Return the [X, Y] coordinate for the center point of the cell that contains the specified text.  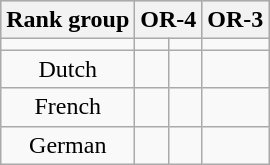
French [68, 107]
German [68, 145]
OR-4 [168, 20]
Rank group [68, 20]
OR-3 [236, 20]
Dutch [68, 69]
